Identify which cell holds the provided text, then report its (X, Y) central coordinate. 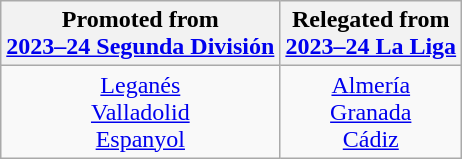
AlmeríaGranadaCádiz (371, 112)
Promoted from2023–24 Segunda División (140, 34)
LeganésValladolidEspanyol (140, 112)
Relegated from2023–24 La Liga (371, 34)
